Provide the (X, Y) coordinate of the cell's center where the given text is located.  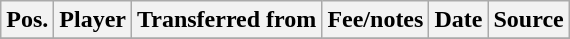
Transferred from (227, 20)
Fee/notes (376, 20)
Pos. (28, 20)
Date (458, 20)
Source (528, 20)
Player (93, 20)
